Capture the cell that displays the provided text and extract its (x, y) central coordinate. 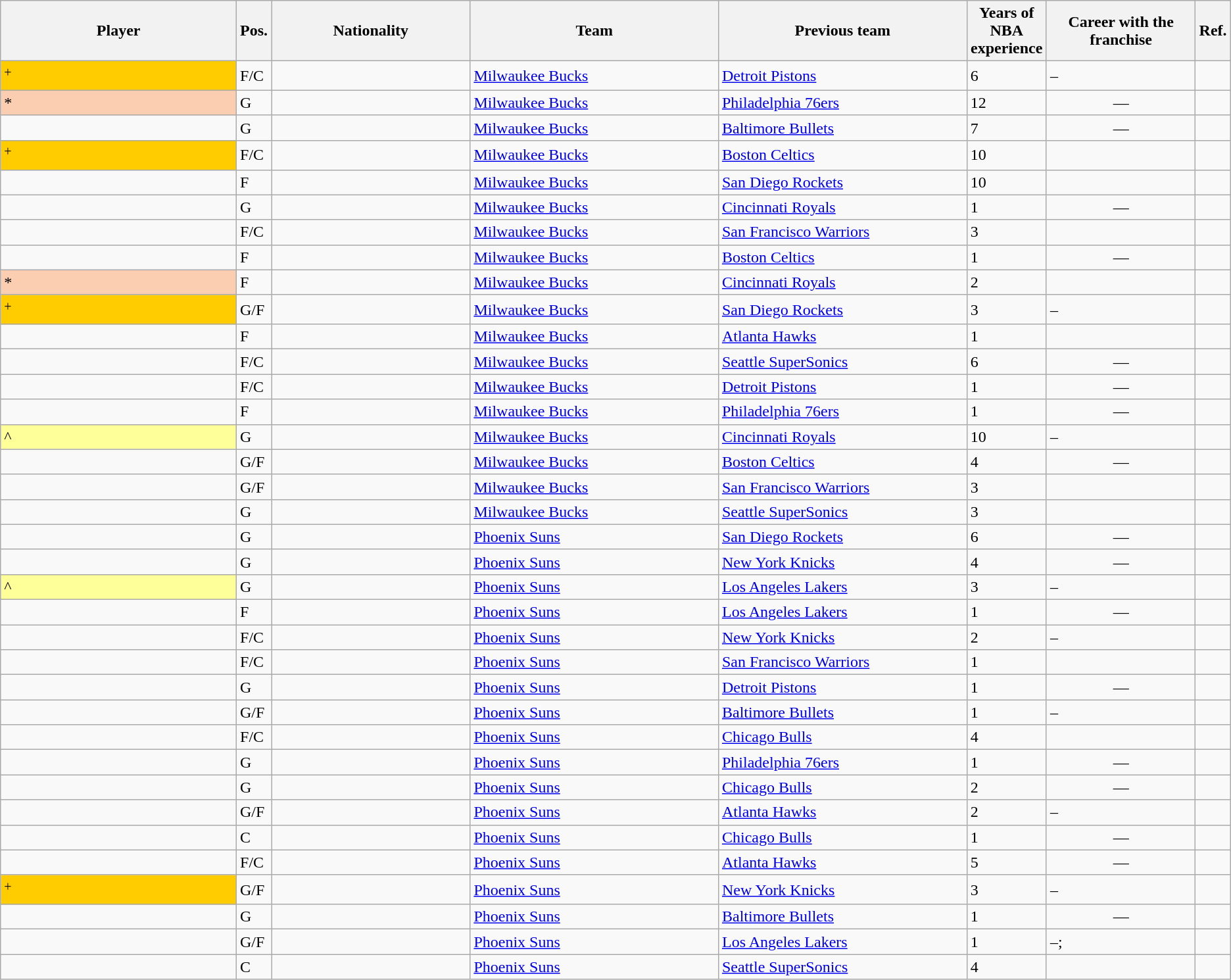
12 (1006, 103)
Team (594, 31)
7 (1006, 128)
Years of NBA experience (1006, 31)
Nationality (371, 31)
Player (118, 31)
5 (1006, 862)
Career with the franchise (1121, 31)
Pos. (254, 31)
–; (1121, 942)
Ref. (1213, 31)
Previous team (842, 31)
